Output the [X, Y] coordinate of the center of the cell containing the given text.  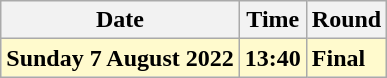
Round [346, 20]
Final [346, 58]
13:40 [272, 58]
Date [120, 20]
Sunday 7 August 2022 [120, 58]
Time [272, 20]
